Search for the cell housing the specified text and yield its (X, Y) center coordinate. 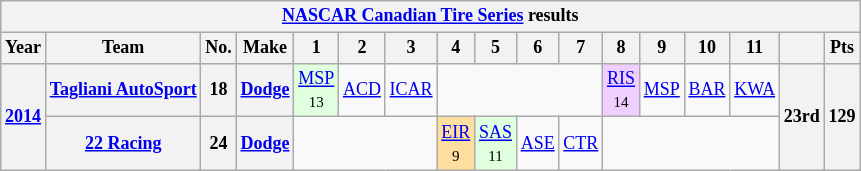
Pts (842, 48)
ICAR (411, 90)
EIR9 (456, 144)
4 (456, 48)
2 (362, 48)
1 (316, 48)
Year (24, 48)
129 (842, 116)
10 (707, 48)
8 (622, 48)
MSP (662, 90)
Tagliani AutoSport (123, 90)
3 (411, 48)
MSP13 (316, 90)
2014 (24, 116)
Team (123, 48)
KWA (755, 90)
ACD (362, 90)
RIS14 (622, 90)
No. (218, 48)
BAR (707, 90)
18 (218, 90)
11 (755, 48)
NASCAR Canadian Tire Series results (430, 16)
ASE (538, 144)
6 (538, 48)
23rd (802, 116)
5 (496, 48)
7 (581, 48)
SAS11 (496, 144)
CTR (581, 144)
9 (662, 48)
22 Racing (123, 144)
24 (218, 144)
Make (265, 48)
